Return the [x, y] coordinate for the center point of the cell that contains the specified text.  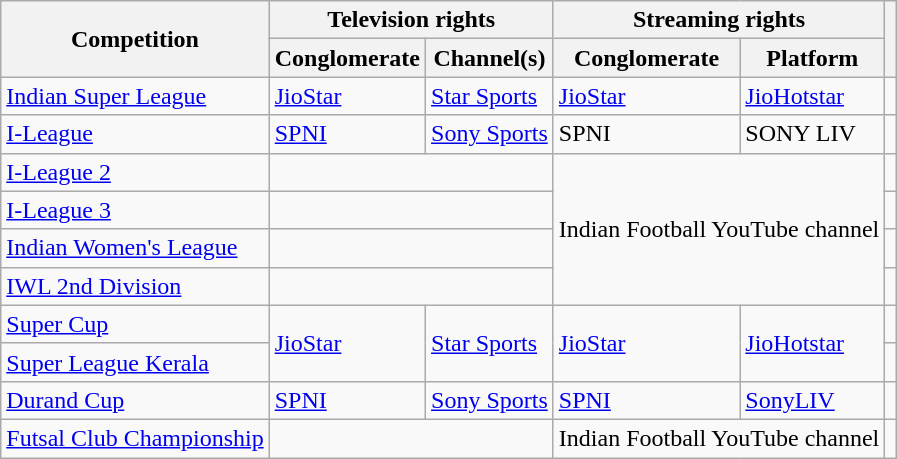
I-League 2 [135, 172]
Indian Super League [135, 96]
Super Cup [135, 324]
SONY LIV [812, 134]
Super League Kerala [135, 362]
Durand Cup [135, 400]
IWL 2nd Division [135, 286]
Indian Women's League [135, 248]
Competition [135, 39]
Television rights [411, 20]
Streaming rights [719, 20]
I-League [135, 134]
I-League 3 [135, 210]
Futsal Club Championship [135, 438]
Platform [812, 58]
Channel(s) [490, 58]
SonyLIV [812, 400]
